Detect which cell encompasses the target text, then output its (x, y) center coordinate. 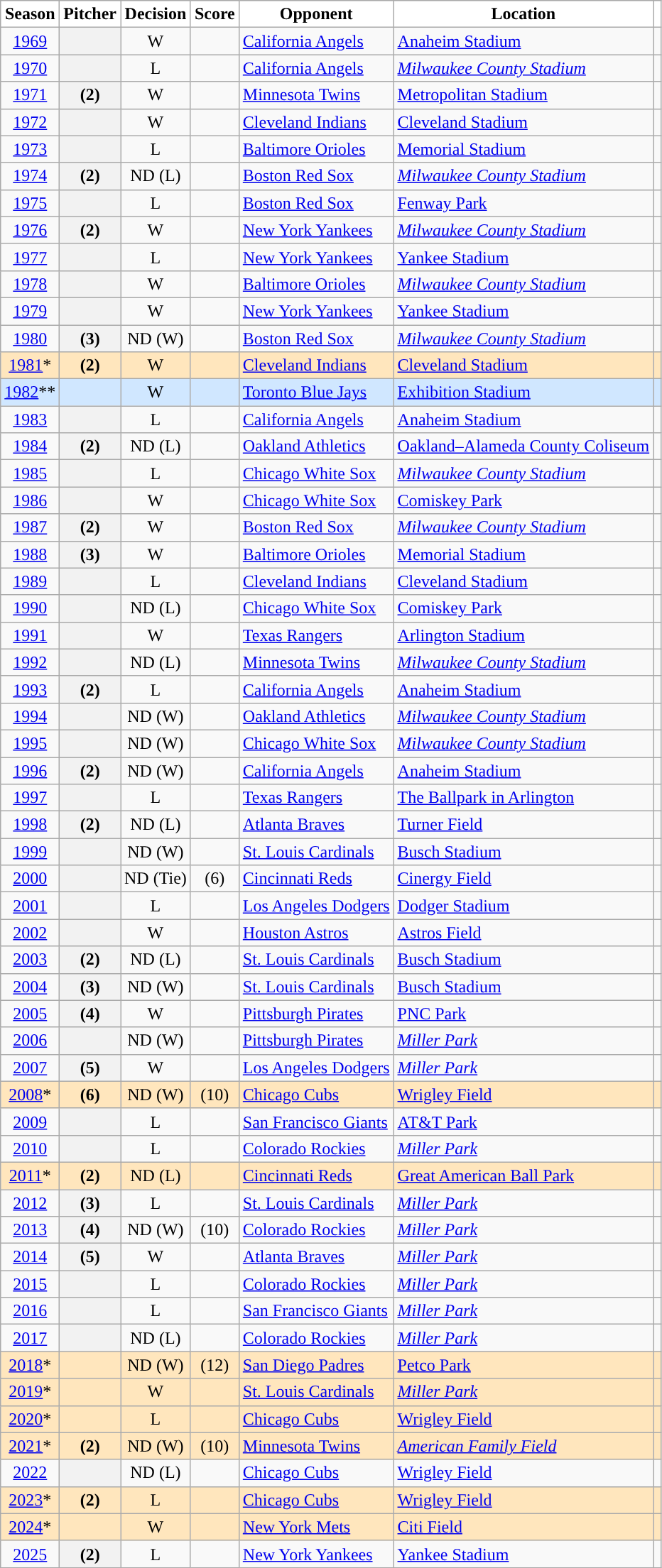
1997 (30, 798)
2018* (30, 1365)
Houston Astros (316, 933)
2011* (30, 1175)
PNC Park (523, 1014)
1998 (30, 825)
1983 (30, 420)
Exhibition Stadium (523, 393)
Turner Field (523, 825)
Dodger Stadium (523, 906)
2024* (30, 1527)
1976 (30, 230)
1971 (30, 95)
2023* (30, 1500)
Petco Park (523, 1365)
American Family Field (523, 1446)
2020* (30, 1419)
2022 (30, 1473)
1980 (30, 339)
Score (215, 14)
1984 (30, 446)
1987 (30, 527)
1972 (30, 122)
AT&T Park (523, 1122)
2025 (30, 1554)
2007 (30, 1068)
1985 (30, 473)
1986 (30, 500)
1981* (30, 366)
1975 (30, 203)
1999 (30, 852)
1994 (30, 716)
(12) (215, 1365)
Metropolitan Stadium (523, 95)
1988 (30, 554)
2010 (30, 1148)
1995 (30, 743)
1974 (30, 176)
2003 (30, 960)
Decision (156, 14)
2005 (30, 1014)
Fenway Park (523, 203)
1970 (30, 68)
1978 (30, 284)
Pitcher (90, 14)
1977 (30, 257)
2016 (30, 1311)
1990 (30, 608)
The Ballpark in Arlington (523, 798)
2017 (30, 1338)
1992 (30, 662)
Arlington Stadium (523, 635)
Toronto Blue Jays (316, 393)
Location (523, 14)
New York Mets (316, 1527)
2021* (30, 1446)
2006 (30, 1041)
1982** (30, 393)
ND (Tie) (156, 879)
2009 (30, 1122)
1969 (30, 41)
2012 (30, 1203)
2001 (30, 906)
Opponent (316, 14)
Oakland–Alameda County Coliseum (523, 446)
1973 (30, 149)
2013 (30, 1230)
Cinergy Field (523, 879)
2002 (30, 933)
2004 (30, 987)
2000 (30, 879)
Season (30, 14)
Astros Field (523, 933)
2008* (30, 1095)
1996 (30, 770)
2019* (30, 1392)
San Diego Padres (316, 1365)
1993 (30, 689)
1989 (30, 581)
2015 (30, 1284)
1991 (30, 635)
Great American Ball Park (523, 1175)
2014 (30, 1257)
1979 (30, 311)
Citi Field (523, 1527)
